Pinpoint the cell where the given text exists, returning its [x, y] midpoint coordinate. 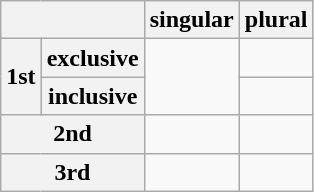
plural [276, 20]
singular [192, 20]
2nd [72, 134]
exclusive [92, 58]
inclusive [92, 96]
1st [21, 77]
3rd [72, 172]
